Return [X, Y] of the center of cell containing provided text 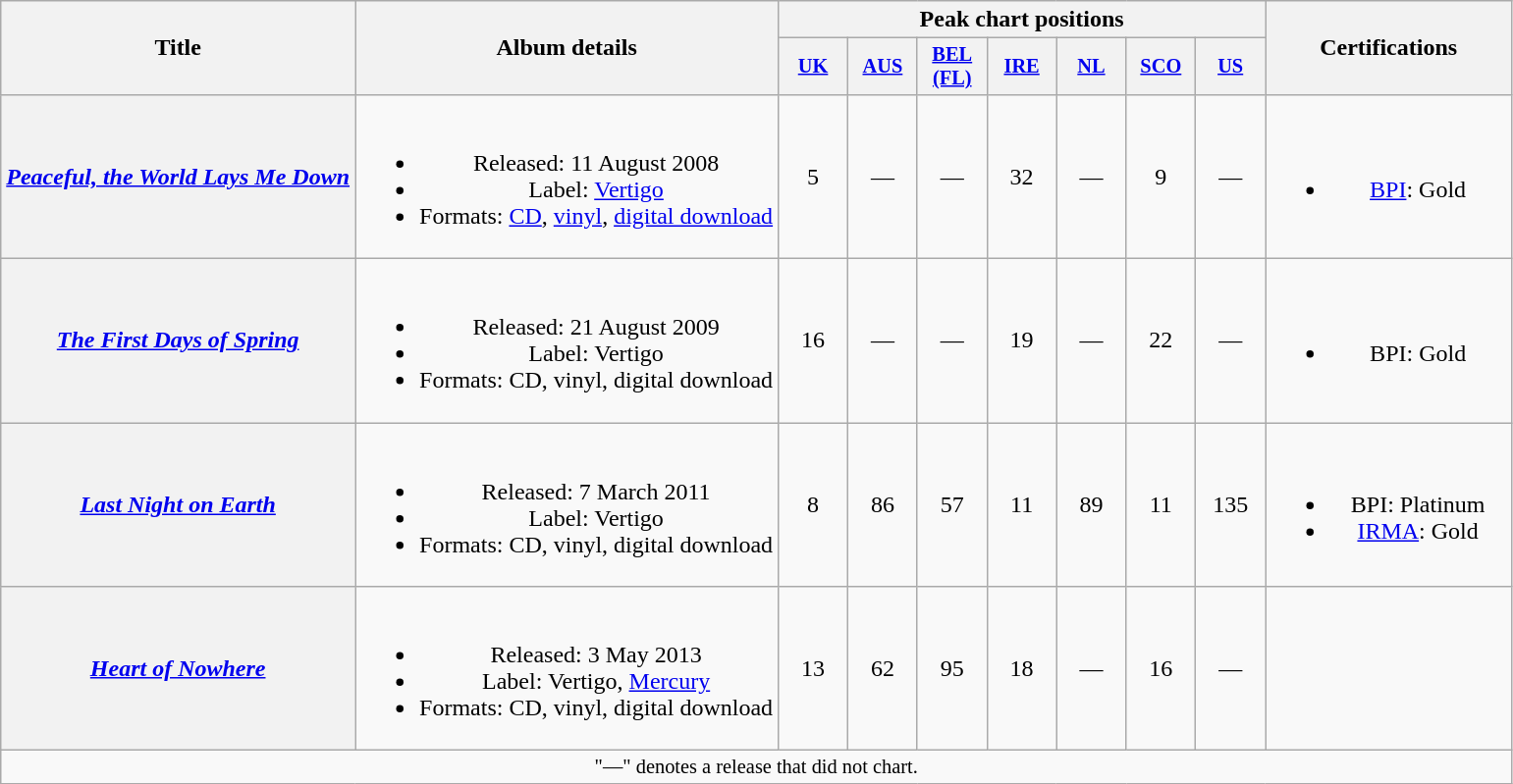
BPI: PlatinumIRMA: Gold [1388, 504]
18 [1021, 669]
13 [813, 669]
Certifications [1388, 48]
5 [813, 177]
86 [882, 504]
62 [882, 669]
32 [1021, 177]
BEL (FL) [952, 67]
Peak chart positions [1022, 20]
The First Days of Spring [179, 341]
UK [813, 67]
Heart of Nowhere [179, 669]
57 [952, 504]
135 [1231, 504]
Released: 11 August 2008Label: VertigoFormats: CD, vinyl, digital download [567, 177]
89 [1092, 504]
US [1231, 67]
Last Night on Earth [179, 504]
Released: 3 May 2013Label: Vertigo, MercuryFormats: CD, vinyl, digital download [567, 669]
Album details [567, 48]
95 [952, 669]
NL [1092, 67]
Released: 7 March 2011Label: VertigoFormats: CD, vinyl, digital download [567, 504]
Title [179, 48]
"—" denotes a release that did not chart. [756, 767]
Released: 21 August 2009Label: VertigoFormats: CD, vinyl, digital download [567, 341]
AUS [882, 67]
9 [1161, 177]
Peaceful, the World Lays Me Down [179, 177]
22 [1161, 341]
8 [813, 504]
SCO [1161, 67]
19 [1021, 341]
IRE [1021, 67]
